Return (X, Y) of the center of cell containing provided text 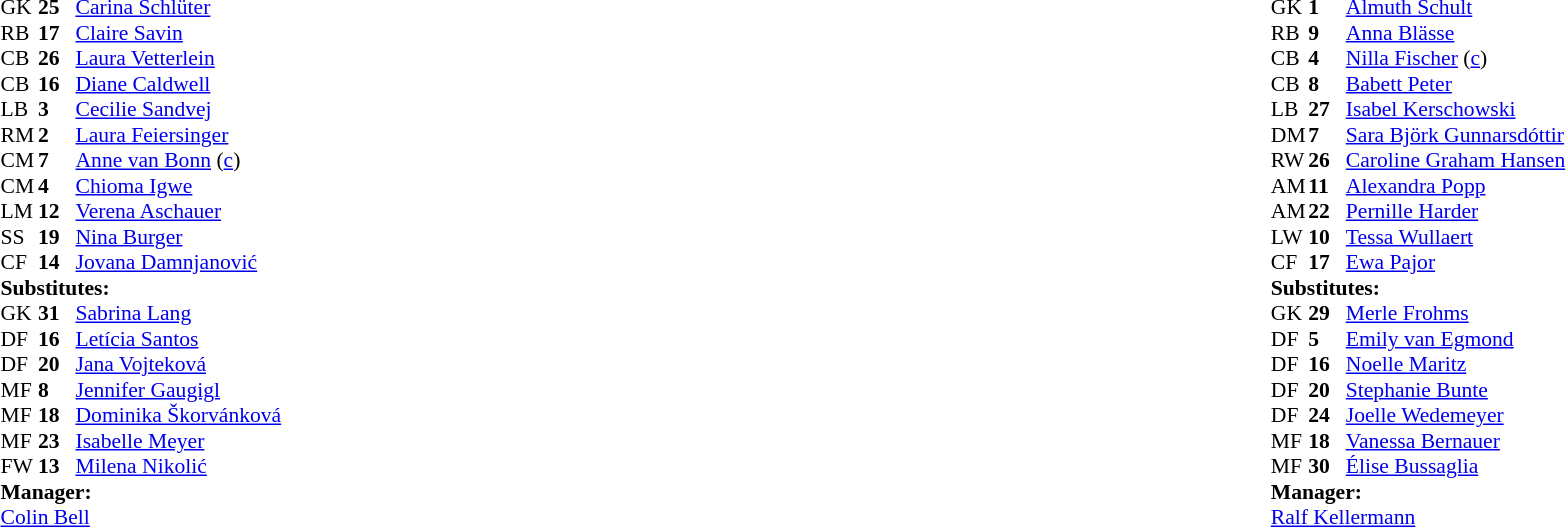
Sara Björk Gunnarsdóttir (1456, 135)
5 (1327, 339)
Jana Vojteková (179, 365)
31 (57, 313)
Stephanie Bunte (1456, 390)
Caroline Graham Hansen (1456, 161)
Isabelle Meyer (179, 441)
Emily van Egmond (1456, 339)
24 (1327, 415)
Letícia Santos (179, 339)
14 (57, 263)
Alexandra Popp (1456, 186)
Diane Caldwell (179, 84)
Pernille Harder (1456, 211)
Vanessa Bernauer (1456, 441)
29 (1327, 313)
Anna Blässe (1456, 33)
23 (57, 441)
Joelle Wedemeyer (1456, 415)
Sabrina Lang (179, 313)
9 (1327, 33)
Claire Savin (179, 33)
Dominika Škorvánková (179, 415)
Anne van Bonn (c) (179, 161)
Laura Vetterlein (179, 59)
Ewa Pajor (1456, 263)
LW (1290, 237)
Merle Frohms (1456, 313)
DM (1290, 135)
Milena Nikolić (179, 467)
19 (57, 237)
Verena Aschauer (179, 211)
10 (1327, 237)
Nina Burger (179, 237)
Jovana Damnjanović (179, 263)
3 (57, 109)
Tessa Wullaert (1456, 237)
Élise Bussaglia (1456, 467)
RM (19, 135)
30 (1327, 467)
Isabel Kerschowski (1456, 109)
2 (57, 135)
RW (1290, 161)
Cecilie Sandvej (179, 109)
13 (57, 467)
22 (1327, 211)
Laura Feiersinger (179, 135)
FW (19, 467)
Noelle Maritz (1456, 365)
Nilla Fischer (c) (1456, 59)
11 (1327, 186)
Jennifer Gaugigl (179, 390)
SS (19, 237)
12 (57, 211)
Chioma Igwe (179, 186)
Babett Peter (1456, 84)
27 (1327, 109)
LM (19, 211)
